Search for the cell housing the specified text and yield its (X, Y) center coordinate. 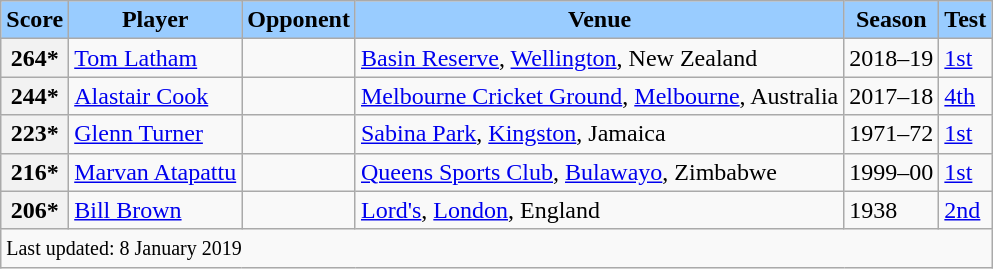
223* (35, 134)
Tom Latham (156, 58)
2nd (966, 210)
Opponent (299, 20)
Player (156, 20)
264* (35, 58)
Last updated: 8 January 2019 (496, 248)
Venue (599, 20)
Queens Sports Club, Bulawayo, Zimbabwe (599, 172)
Bill Brown (156, 210)
Lord's, London, England (599, 210)
244* (35, 96)
216* (35, 172)
Score (35, 20)
206* (35, 210)
4th (966, 96)
Melbourne Cricket Ground, Melbourne, Australia (599, 96)
Basin Reserve, Wellington, New Zealand (599, 58)
Season (892, 20)
Marvan Atapattu (156, 172)
2017–18 (892, 96)
Glenn Turner (156, 134)
1999–00 (892, 172)
Alastair Cook (156, 96)
Sabina Park, Kingston, Jamaica (599, 134)
2018–19 (892, 58)
Test (966, 20)
1971–72 (892, 134)
1938 (892, 210)
